Pinpoint the cell where the given text exists, returning its [X, Y] midpoint coordinate. 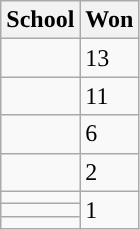
Won [110, 20]
1 [110, 210]
School [40, 20]
13 [110, 58]
11 [110, 96]
6 [110, 134]
2 [110, 172]
